Locate the cell with the specified text and output its (X, Y) center coordinate. 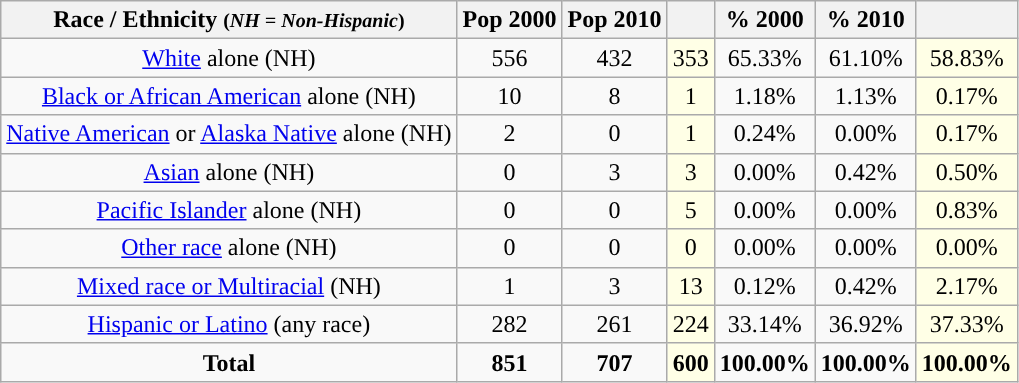
1.13% (866, 96)
61.10% (866, 58)
0.12% (764, 286)
261 (614, 324)
432 (614, 58)
% 2010 (866, 20)
36.92% (866, 324)
Mixed race or Multiracial (NH) (229, 286)
33.14% (764, 324)
Native American or Alaska Native alone (NH) (229, 134)
37.33% (966, 324)
Other race alone (NH) (229, 248)
5 (690, 210)
0.83% (966, 210)
Race / Ethnicity (NH = Non-Hispanic) (229, 20)
Pacific Islander alone (NH) (229, 210)
1.18% (764, 96)
65.33% (764, 58)
851 (510, 362)
8 (614, 96)
282 (510, 324)
Total (229, 362)
58.83% (966, 58)
% 2000 (764, 20)
Black or African American alone (NH) (229, 96)
Pop 2000 (510, 20)
556 (510, 58)
10 (510, 96)
Pop 2010 (614, 20)
0.24% (764, 134)
224 (690, 324)
White alone (NH) (229, 58)
707 (614, 362)
0.50% (966, 172)
13 (690, 286)
Asian alone (NH) (229, 172)
353 (690, 58)
2.17% (966, 286)
600 (690, 362)
2 (510, 134)
Hispanic or Latino (any race) (229, 324)
